Pinpoint the cell where the given text exists, returning its [X, Y] midpoint coordinate. 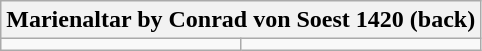
Marienaltar by Conrad von Soest 1420 (back) [241, 20]
